Provide the [X, Y] coordinate of the cell's center where the given text is located.  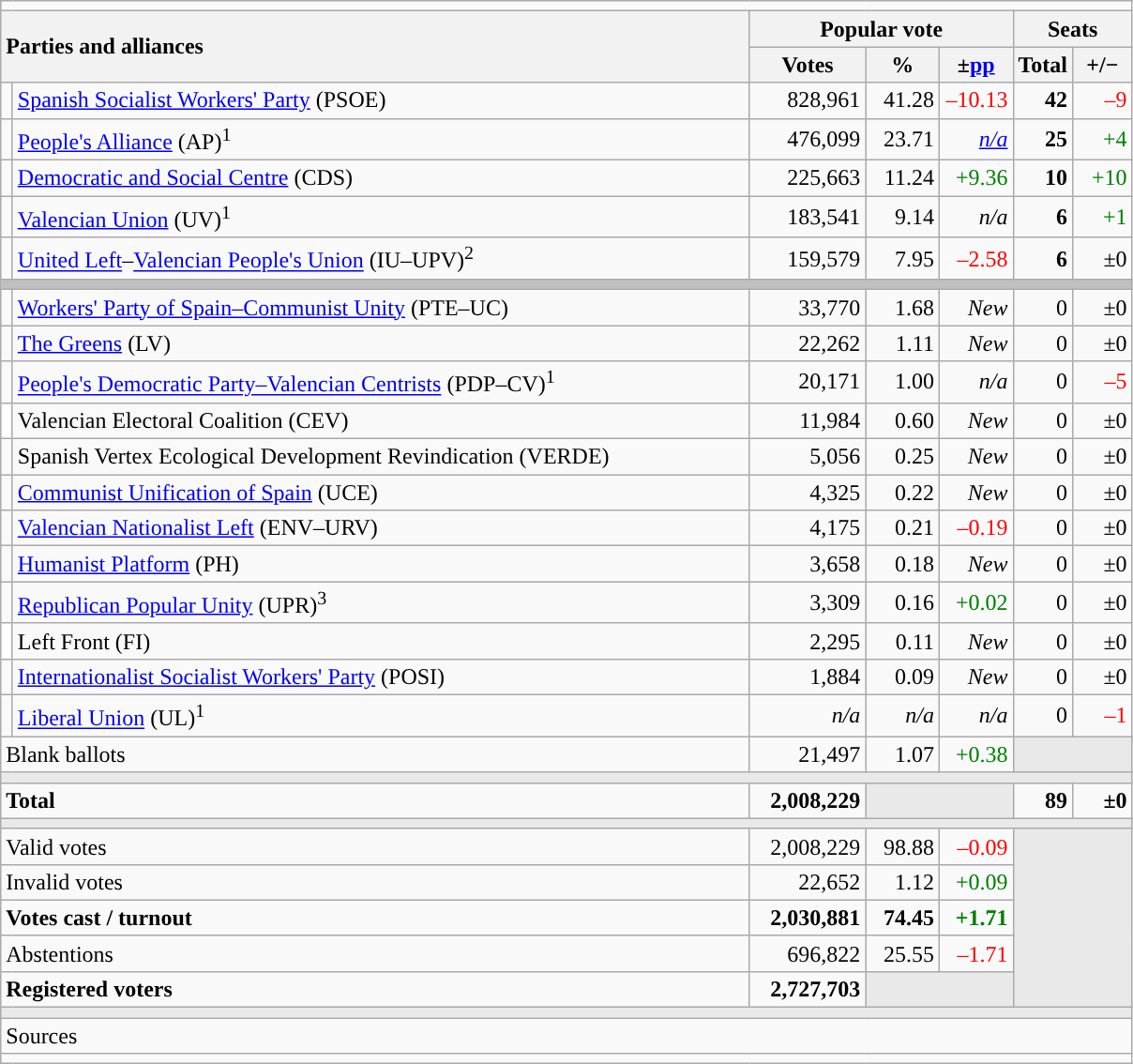
98.88 [902, 846]
+0.09 [975, 882]
+1.71 [975, 918]
+/− [1103, 65]
11.24 [902, 178]
42 [1043, 100]
41.28 [902, 100]
696,822 [808, 953]
Liberal Union (UL)1 [381, 715]
74.45 [902, 918]
–10.13 [975, 100]
159,579 [808, 259]
21,497 [808, 754]
4,325 [808, 493]
1.07 [902, 754]
0.11 [902, 641]
9.14 [902, 218]
–1.71 [975, 953]
Valid votes [375, 846]
33,770 [808, 308]
People's Democratic Party–Valencian Centrists (PDP–CV)1 [381, 383]
11,984 [808, 420]
Workers' Party of Spain–Communist Unity (PTE–UC) [381, 308]
183,541 [808, 218]
Spanish Socialist Workers' Party (PSOE) [381, 100]
1.00 [902, 383]
–2.58 [975, 259]
+9.36 [975, 178]
Votes [808, 65]
Valencian Electoral Coalition (CEV) [381, 420]
Humanist Platform (PH) [381, 564]
Votes cast / turnout [375, 918]
Popular vote [882, 29]
7.95 [902, 259]
4,175 [808, 528]
Blank ballots [375, 754]
10 [1043, 178]
0.16 [902, 602]
1.11 [902, 343]
23.71 [902, 139]
+4 [1103, 139]
2,295 [808, 641]
225,663 [808, 178]
Left Front (FI) [381, 641]
3,658 [808, 564]
2,030,881 [808, 918]
22,652 [808, 882]
±pp [975, 65]
22,262 [808, 343]
2,727,703 [808, 990]
0.21 [902, 528]
Spanish Vertex Ecological Development Revindication (VERDE) [381, 457]
United Left–Valencian People's Union (IU–UPV)2 [381, 259]
+0.38 [975, 754]
Parties and alliances [375, 47]
1.12 [902, 882]
0.09 [902, 676]
25.55 [902, 953]
–5 [1103, 383]
1.68 [902, 308]
0.18 [902, 564]
20,171 [808, 383]
Valencian Nationalist Left (ENV–URV) [381, 528]
1,884 [808, 676]
89 [1043, 800]
% [902, 65]
Democratic and Social Centre (CDS) [381, 178]
0.60 [902, 420]
828,961 [808, 100]
Internationalist Socialist Workers' Party (POSI) [381, 676]
–9 [1103, 100]
People's Alliance (AP)1 [381, 139]
0.22 [902, 493]
3,309 [808, 602]
The Greens (LV) [381, 343]
Valencian Union (UV)1 [381, 218]
Sources [566, 1036]
476,099 [808, 139]
Communist Unification of Spain (UCE) [381, 493]
Registered voters [375, 990]
–0.19 [975, 528]
0.25 [902, 457]
+0.02 [975, 602]
25 [1043, 139]
+1 [1103, 218]
Seats [1073, 29]
Abstentions [375, 953]
Invalid votes [375, 882]
Republican Popular Unity (UPR)3 [381, 602]
+10 [1103, 178]
5,056 [808, 457]
–1 [1103, 715]
–0.09 [975, 846]
